From the cell containing the given text, extract its center point as [X, Y] coordinate. 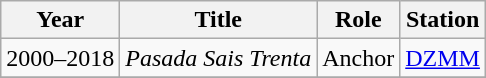
Role [358, 20]
Station [443, 20]
Title [218, 20]
Anchor [358, 58]
Pasada Sais Trenta [218, 58]
2000–2018 [60, 58]
DZMM [443, 58]
Year [60, 20]
